Find where the given text appears and provide that cell's center as (x, y) coordinate. 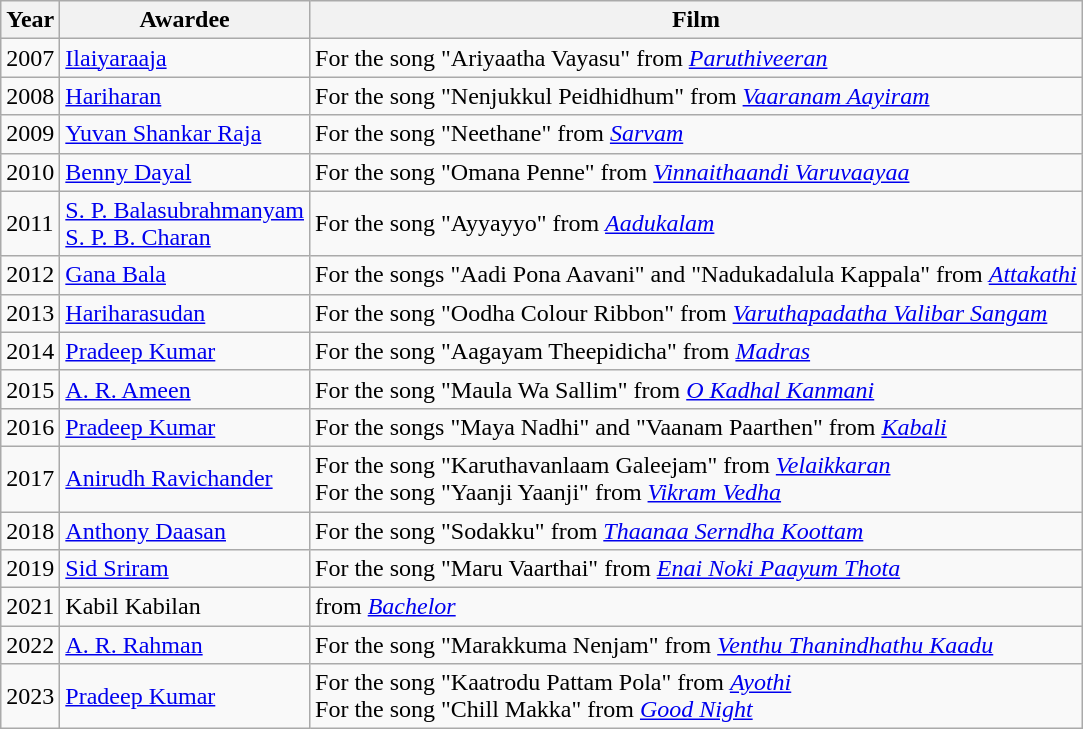
Benny Dayal (185, 172)
Film (696, 20)
Awardee (185, 20)
2012 (30, 275)
Yuvan Shankar Raja (185, 134)
For the song "Maru Vaarthai" from Enai Noki Paayum Thota (696, 569)
2007 (30, 58)
For the song "Marakkuma Nenjam" from Venthu Thanindhathu Kaadu (696, 645)
2022 (30, 645)
Anirudh Ravichander (185, 478)
For the song "Karuthavanlaam Galeejam" from VelaikkaranFor the song "Yaanji Yaanji" from Vikram Vedha (696, 478)
2023 (30, 696)
Anthony Daasan (185, 531)
Ilaiyaraaja (185, 58)
Year (30, 20)
For the song "Oodha Colour Ribbon" from Varuthapadatha Valibar Sangam (696, 313)
2021 (30, 607)
2013 (30, 313)
For the song "Neethane" from Sarvam (696, 134)
Hariharan (185, 96)
For the songs "Aadi Pona Aavani" and "Nadukadalula Kappala" from Attakathi (696, 275)
For the song "Maula Wa Sallim" from O Kadhal Kanmani (696, 389)
from Bachelor (696, 607)
2019 (30, 569)
2011 (30, 224)
For the songs "Maya Nadhi" and "Vaanam Paarthen" from Kabali (696, 427)
Gana Bala (185, 275)
A. R. Ameen (185, 389)
For the song "Ariyaatha Vayasu" from Paruthiveeran (696, 58)
2018 (30, 531)
Hariharasudan (185, 313)
2017 (30, 478)
2010 (30, 172)
For the song "Ayyayyo" from Aadukalam (696, 224)
For the song "Omana Penne" from Vinnaithaandi Varuvaayaa (696, 172)
2008 (30, 96)
For the song "Kaatrodu Pattam Pola" from AyothiFor the song "Chill Makka" from Good Night (696, 696)
2015 (30, 389)
Sid Sriram (185, 569)
Kabil Kabilan (185, 607)
For the song "Sodakku" from Thaanaa Serndha Koottam (696, 531)
2014 (30, 351)
A. R. Rahman (185, 645)
For the song "Nenjukkul Peidhidhum" from Vaaranam Aayiram (696, 96)
S. P. BalasubrahmanyamS. P. B. Charan (185, 224)
2009 (30, 134)
2016 (30, 427)
For the song "Aagayam Theepidicha" from Madras (696, 351)
